Identify which cell holds the provided text, then report its [X, Y] central coordinate. 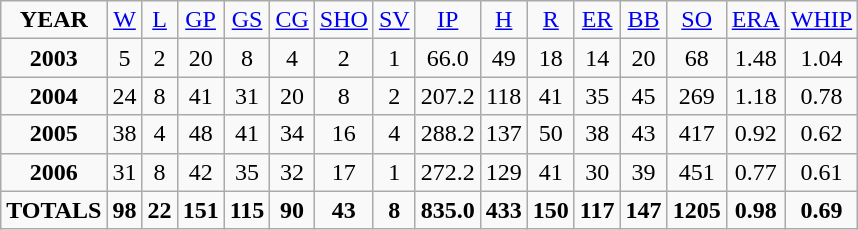
49 [504, 58]
288.2 [448, 134]
207.2 [448, 96]
16 [344, 134]
115 [247, 210]
W [124, 20]
98 [124, 210]
L [160, 20]
22 [160, 210]
0.61 [821, 172]
BB [644, 20]
SV [394, 20]
2003 [54, 58]
129 [504, 172]
1.48 [756, 58]
0.78 [821, 96]
0.62 [821, 134]
17 [344, 172]
ERA [756, 20]
451 [696, 172]
417 [696, 134]
WHIP [821, 20]
118 [504, 96]
147 [644, 210]
18 [550, 58]
1205 [696, 210]
24 [124, 96]
272.2 [448, 172]
H [504, 20]
30 [597, 172]
YEAR [54, 20]
117 [597, 210]
1.04 [821, 58]
150 [550, 210]
45 [644, 96]
137 [504, 134]
SO [696, 20]
IP [448, 20]
5 [124, 58]
0.69 [821, 210]
48 [200, 134]
0.77 [756, 172]
2006 [54, 172]
66.0 [448, 58]
32 [292, 172]
ER [597, 20]
0.92 [756, 134]
42 [200, 172]
2005 [54, 134]
CG [292, 20]
TOTALS [54, 210]
14 [597, 58]
39 [644, 172]
151 [200, 210]
34 [292, 134]
GS [247, 20]
50 [550, 134]
835.0 [448, 210]
R [550, 20]
GP [200, 20]
269 [696, 96]
2004 [54, 96]
1.18 [756, 96]
433 [504, 210]
68 [696, 58]
0.98 [756, 210]
90 [292, 210]
SHO [344, 20]
